Return the (x, y) coordinate for the center point of the cell that contains the specified text.  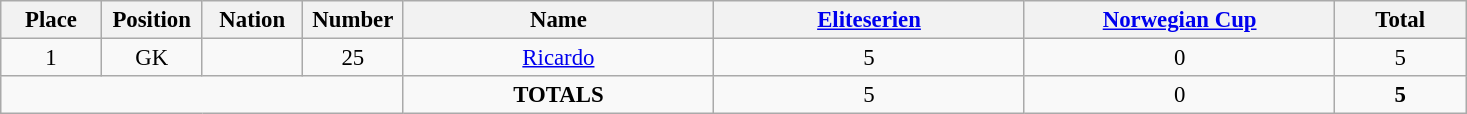
Total (1400, 20)
Norwegian Cup (1180, 20)
Nation (252, 20)
Name (558, 20)
Number (354, 20)
25 (354, 58)
GK (152, 58)
Eliteserien (870, 20)
1 (52, 58)
Ricardo (558, 58)
Place (52, 20)
Position (152, 20)
TOTALS (558, 95)
